Extract the [X, Y] coordinate from the center of the cell holding the provided text.  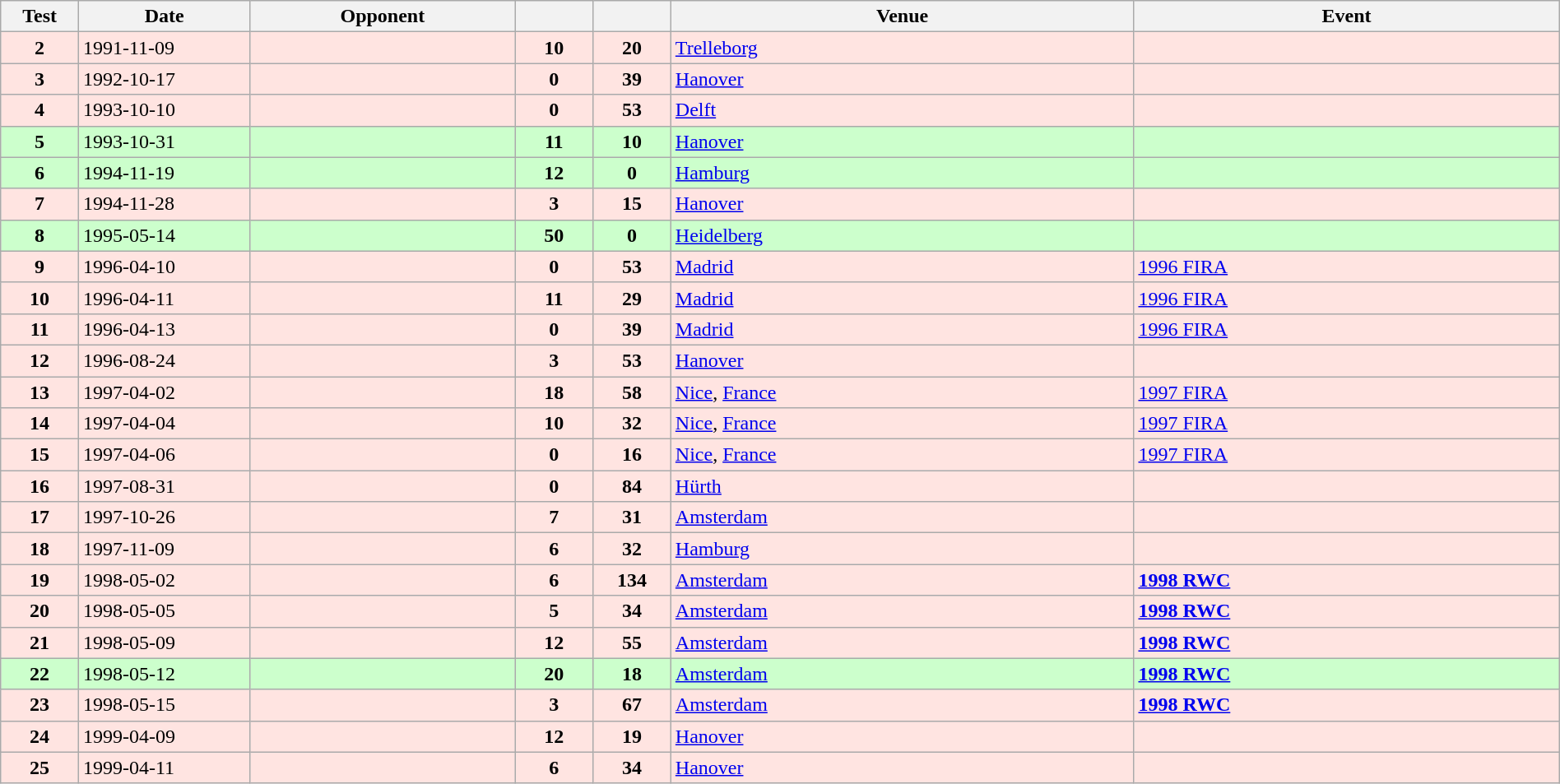
Opponent [383, 16]
22 [39, 674]
1998-05-05 [164, 611]
1996-04-11 [164, 298]
21 [39, 643]
Trelleborg [902, 48]
23 [39, 705]
Venue [902, 16]
1998-05-02 [164, 580]
14 [39, 424]
1999-04-11 [164, 768]
1996-04-10 [164, 267]
1992-10-17 [164, 79]
Event [1346, 16]
1997-11-09 [164, 549]
1994-11-19 [164, 173]
1999-04-09 [164, 736]
Delft [902, 110]
1998-05-12 [164, 674]
1997-10-26 [164, 517]
4 [39, 110]
9 [39, 267]
1998-05-15 [164, 705]
1997-08-31 [164, 486]
67 [632, 705]
1997-04-02 [164, 392]
1998-05-09 [164, 643]
17 [39, 517]
1991-11-09 [164, 48]
Heidelberg [902, 235]
24 [39, 736]
134 [632, 580]
1993-10-10 [164, 110]
55 [632, 643]
1996-08-24 [164, 360]
Date [164, 16]
13 [39, 392]
Hürth [902, 486]
1994-11-28 [164, 204]
1997-04-06 [164, 455]
58 [632, 392]
8 [39, 235]
1997-04-04 [164, 424]
29 [632, 298]
1995-05-14 [164, 235]
25 [39, 768]
2 [39, 48]
31 [632, 517]
84 [632, 486]
1993-10-31 [164, 141]
50 [555, 235]
1996-04-13 [164, 329]
Test [39, 16]
